Scan for the cell matching the given text and deliver its (X, Y) coordinate at center. 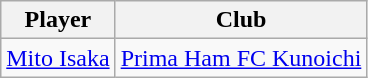
Player (58, 20)
Prima Ham FC Kunoichi (241, 58)
Mito Isaka (58, 58)
Club (241, 20)
